Return (x, y) of the center of cell containing provided text 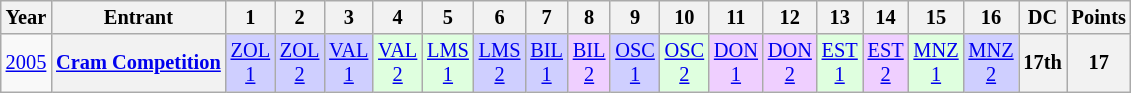
11 (736, 17)
12 (790, 17)
6 (500, 17)
DON2 (790, 63)
9 (634, 17)
4 (398, 17)
17th (1042, 63)
MNZ1 (936, 63)
2 (300, 17)
LMS1 (448, 63)
VAL2 (398, 63)
3 (348, 17)
Cram Competition (138, 63)
LMS2 (500, 63)
Entrant (138, 17)
DON1 (736, 63)
ZOL2 (300, 63)
ZOL1 (250, 63)
OSC1 (634, 63)
15 (936, 17)
BIL1 (546, 63)
Points (1099, 17)
16 (992, 17)
OSC2 (684, 63)
EST2 (886, 63)
DC (1042, 17)
17 (1099, 63)
8 (590, 17)
13 (840, 17)
10 (684, 17)
14 (886, 17)
MNZ2 (992, 63)
2005 (26, 63)
BIL2 (590, 63)
Year (26, 17)
VAL1 (348, 63)
5 (448, 17)
EST1 (840, 63)
7 (546, 17)
1 (250, 17)
